Detect which cell encompasses the target text, then output its (x, y) center coordinate. 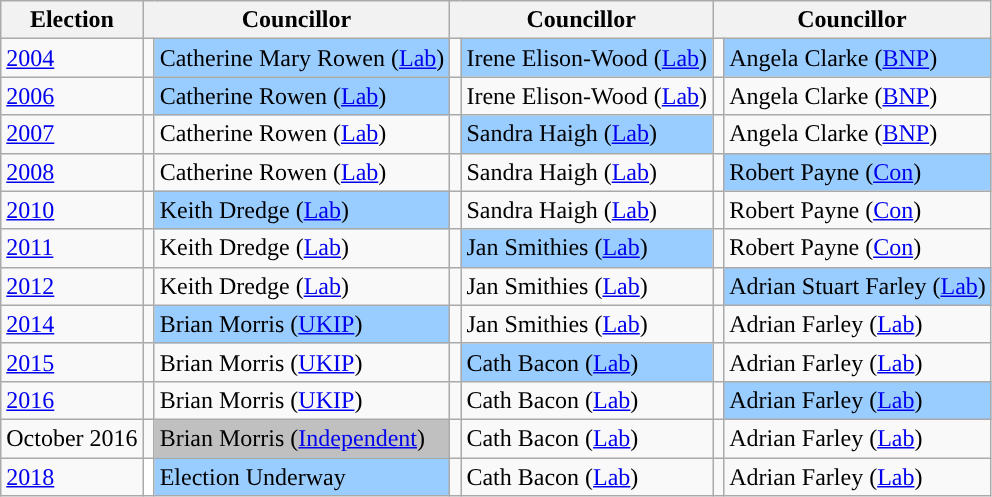
Election (72, 20)
Brian Morris (Independent) (302, 438)
2018 (72, 477)
Election Underway (302, 477)
2010 (72, 210)
2014 (72, 324)
2015 (72, 362)
2007 (72, 134)
October 2016 (72, 438)
2012 (72, 286)
2006 (72, 96)
Adrian Stuart Farley (Lab) (858, 286)
2016 (72, 400)
2008 (72, 172)
2011 (72, 248)
2004 (72, 58)
Catherine Mary Rowen (Lab) (302, 58)
